Output the (x, y) coordinate of the center of the cell containing the given text.  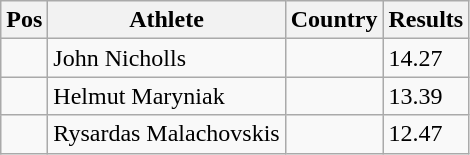
John Nicholls (166, 58)
Country (334, 20)
Athlete (166, 20)
Results (426, 20)
Pos (24, 20)
13.39 (426, 96)
Helmut Maryniak (166, 96)
12.47 (426, 134)
Rysardas Malachovskis (166, 134)
14.27 (426, 58)
